Determine the (x, y) coordinate at the center of the cell enclosing the given text.  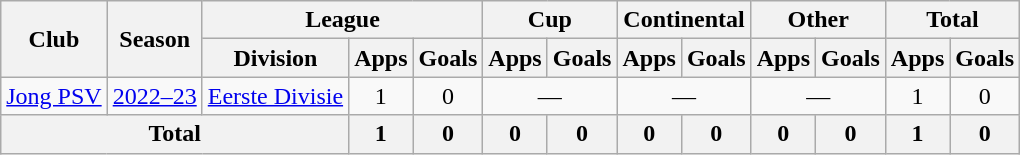
Eerste Divisie (275, 96)
Season (154, 39)
Continental (684, 20)
Cup (550, 20)
League (342, 20)
Jong PSV (54, 96)
Club (54, 39)
Other (818, 20)
Division (275, 58)
2022–23 (154, 96)
